For the text-containing cell, return its midpoint in (x, y) coordinate format. 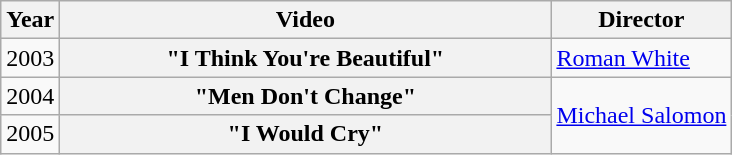
"Men Don't Change" (306, 96)
Video (306, 20)
2004 (30, 96)
Roman White (642, 58)
"I Would Cry" (306, 134)
2003 (30, 58)
2005 (30, 134)
Michael Salomon (642, 115)
"I Think You're Beautiful" (306, 58)
Director (642, 20)
Year (30, 20)
